Detect which cell encompasses the target text, then output its (x, y) center coordinate. 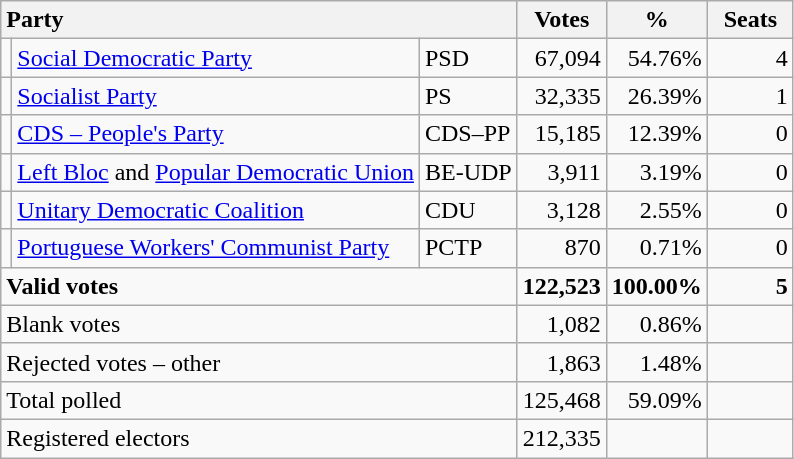
0.71% (656, 248)
212,335 (562, 438)
CDS–PP (468, 134)
Valid votes (259, 286)
5 (750, 286)
1,082 (562, 324)
Social Democratic Party (216, 58)
PS (468, 96)
Portuguese Workers' Communist Party (216, 248)
CDU (468, 210)
PSD (468, 58)
125,468 (562, 400)
15,185 (562, 134)
54.76% (656, 58)
1.48% (656, 362)
Rejected votes – other (259, 362)
Blank votes (259, 324)
Socialist Party (216, 96)
Unitary Democratic Coalition (216, 210)
1,863 (562, 362)
% (656, 20)
122,523 (562, 286)
Left Bloc and Popular Democratic Union (216, 172)
Votes (562, 20)
67,094 (562, 58)
PCTP (468, 248)
59.09% (656, 400)
2.55% (656, 210)
26.39% (656, 96)
CDS – People's Party (216, 134)
0.86% (656, 324)
1 (750, 96)
3.19% (656, 172)
4 (750, 58)
32,335 (562, 96)
3,128 (562, 210)
BE-UDP (468, 172)
12.39% (656, 134)
870 (562, 248)
Registered electors (259, 438)
Party (259, 20)
100.00% (656, 286)
Seats (750, 20)
Total polled (259, 400)
3,911 (562, 172)
